Detect which cell encompasses the target text, then output its (x, y) center coordinate. 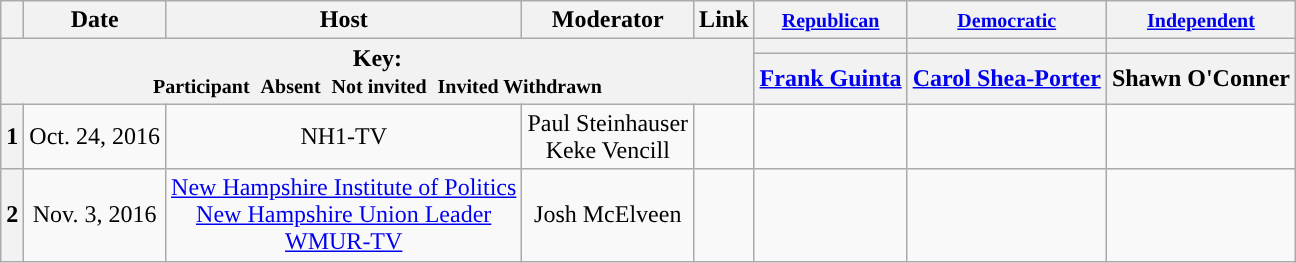
Date (95, 20)
Republican (830, 20)
Link (724, 20)
Nov. 3, 2016 (95, 215)
Carol Shea-Porter (1006, 78)
Moderator (608, 20)
New Hampshire Institute of PoliticsNew Hampshire Union LeaderWMUR-TV (344, 215)
Key: Participant Absent Not invited Invited Withdrawn (378, 72)
Paul SteinhauserKeke Vencill (608, 136)
Host (344, 20)
Frank Guinta (830, 78)
Josh McElveen (608, 215)
2 (12, 215)
1 (12, 136)
Shawn O'Conner (1200, 78)
NH1-TV (344, 136)
Independent (1200, 20)
Oct. 24, 2016 (95, 136)
Democratic (1006, 20)
